Pinpoint the cell where the given text exists, returning its (x, y) midpoint coordinate. 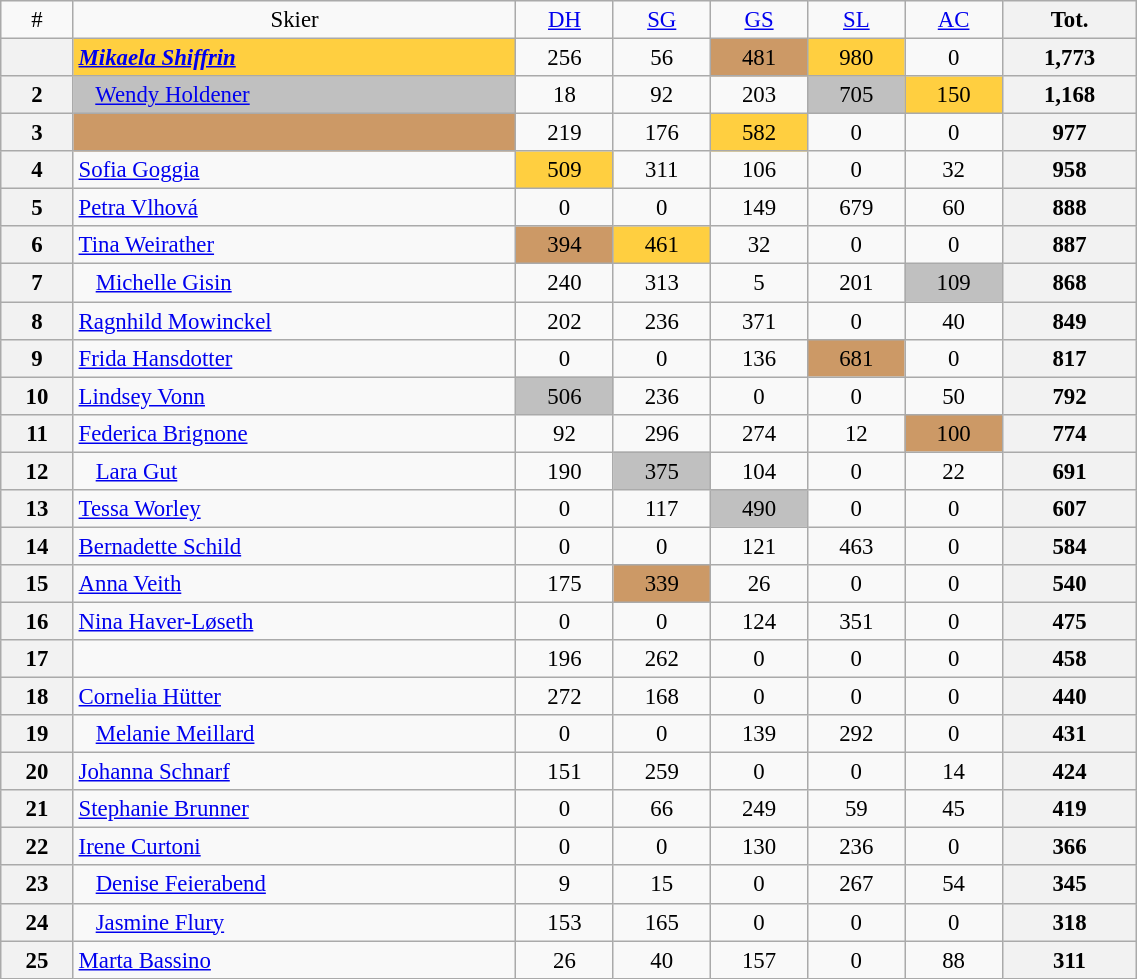
240 (564, 283)
20 (38, 772)
259 (662, 772)
339 (662, 584)
Marta Bassino (294, 960)
849 (1070, 321)
977 (1070, 133)
Johanna Schnarf (294, 772)
463 (856, 546)
2 (38, 95)
318 (1070, 922)
190 (564, 471)
130 (758, 847)
176 (662, 133)
Anna Veith (294, 584)
139 (758, 734)
Lara Gut (294, 471)
150 (954, 95)
274 (758, 433)
24 (38, 922)
202 (564, 321)
21 (38, 809)
272 (564, 697)
203 (758, 95)
104 (758, 471)
19 (38, 734)
Frida Hansdotter (294, 358)
SL (856, 20)
262 (662, 659)
868 (1070, 283)
Skier (294, 20)
345 (1070, 885)
458 (1070, 659)
249 (758, 809)
106 (758, 170)
Ragnhild Mowinckel (294, 321)
Mikaela Shiffrin (294, 58)
1,773 (1070, 58)
Lindsey Vonn (294, 396)
958 (1070, 170)
196 (564, 659)
100 (954, 433)
540 (1070, 584)
219 (564, 133)
817 (1070, 358)
117 (662, 509)
3 (38, 133)
GS (758, 20)
59 (856, 809)
509 (564, 170)
366 (1070, 847)
23 (38, 885)
440 (1070, 697)
Petra Vlhová (294, 208)
25 (38, 960)
149 (758, 208)
481 (758, 58)
DH (564, 20)
351 (856, 621)
201 (856, 283)
292 (856, 734)
419 (1070, 809)
Tot. (1070, 20)
168 (662, 697)
56 (662, 58)
7 (38, 283)
175 (564, 584)
6 (38, 245)
Sofia Goggia (294, 170)
Cornelia Hütter (294, 697)
313 (662, 283)
Stephanie Brunner (294, 809)
157 (758, 960)
691 (1070, 471)
Nina Haver-Løseth (294, 621)
17 (38, 659)
109 (954, 283)
165 (662, 922)
Bernadette Schild (294, 546)
394 (564, 245)
Michelle Gisin (294, 283)
Jasmine Flury (294, 922)
8 (38, 321)
136 (758, 358)
475 (1070, 621)
Denise Feierabend (294, 885)
887 (1070, 245)
121 (758, 546)
4 (38, 170)
506 (564, 396)
60 (954, 208)
SG (662, 20)
45 (954, 809)
10 (38, 396)
Tessa Worley (294, 509)
153 (564, 922)
Melanie Meillard (294, 734)
54 (954, 885)
461 (662, 245)
424 (1070, 772)
Irene Curtoni (294, 847)
88 (954, 960)
705 (856, 95)
11 (38, 433)
124 (758, 621)
888 (1070, 208)
607 (1070, 509)
681 (856, 358)
296 (662, 433)
151 (564, 772)
Wendy Holdener (294, 95)
AC (954, 20)
431 (1070, 734)
16 (38, 621)
375 (662, 471)
Tina Weirather (294, 245)
256 (564, 58)
50 (954, 396)
1,168 (1070, 95)
371 (758, 321)
490 (758, 509)
792 (1070, 396)
582 (758, 133)
# (38, 20)
679 (856, 208)
774 (1070, 433)
584 (1070, 546)
267 (856, 885)
Federica Brignone (294, 433)
13 (38, 509)
980 (856, 58)
66 (662, 809)
